Find where the given text appears and provide that cell's center as [X, Y] coordinate. 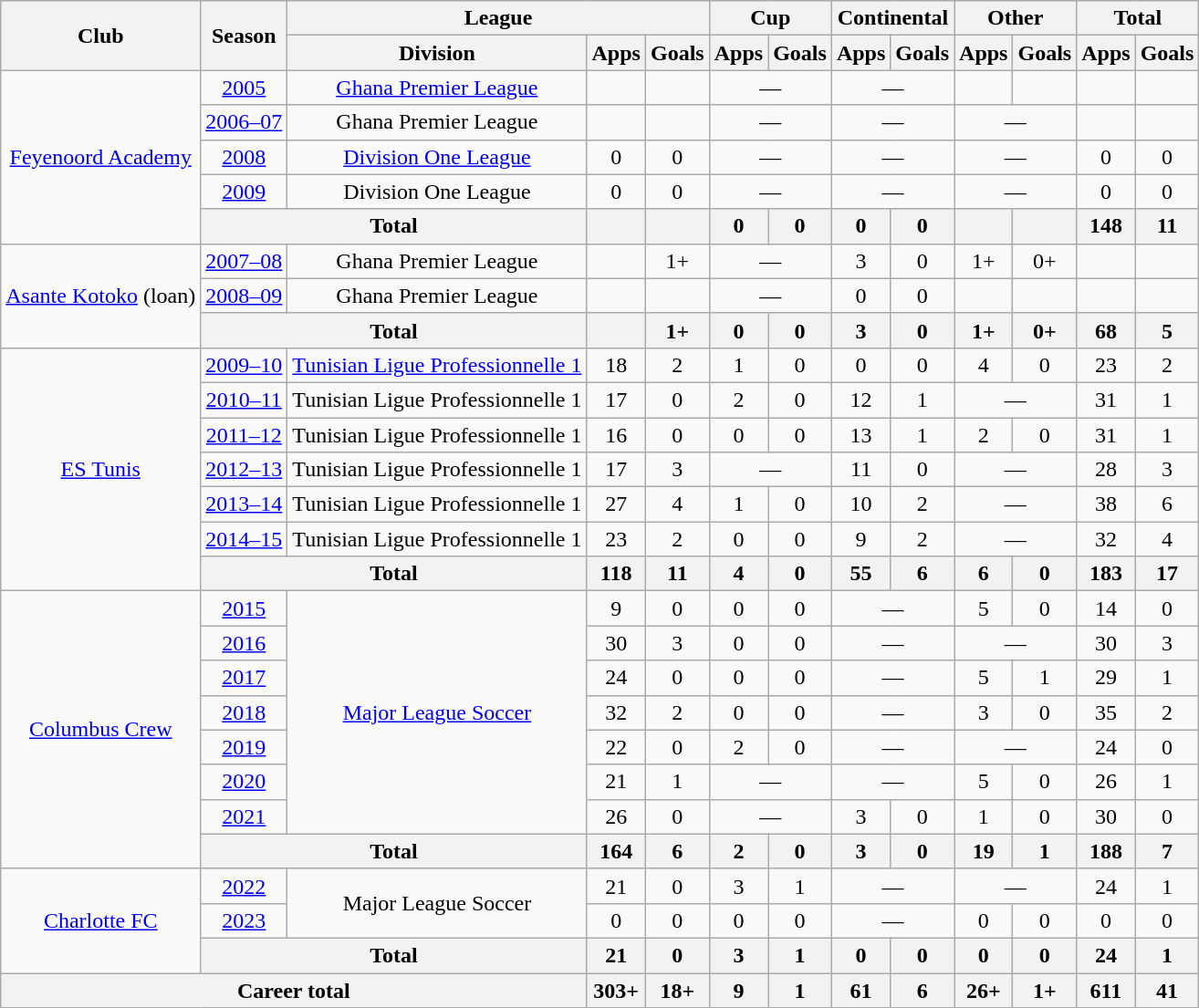
League [498, 18]
2005 [245, 88]
Continental [892, 18]
2007–08 [245, 261]
Charlotte FC [100, 920]
2021 [245, 816]
2011–12 [245, 435]
10 [860, 504]
14 [1106, 608]
41 [1167, 990]
35 [1106, 712]
2015 [245, 608]
55 [860, 574]
7 [1167, 851]
2013–14 [245, 504]
18+ [677, 990]
Other [1016, 18]
18 [616, 365]
28 [1106, 470]
2019 [245, 747]
38 [1106, 504]
2006–07 [245, 122]
2018 [245, 712]
16 [616, 435]
2023 [245, 920]
2008–09 [245, 296]
2016 [245, 643]
Columbus Crew [100, 730]
22 [616, 747]
164 [616, 851]
19 [984, 851]
188 [1106, 851]
2008 [245, 157]
12 [860, 400]
27 [616, 504]
ES Tunis [100, 469]
2017 [245, 678]
Cup [770, 18]
Career total [294, 990]
611 [1106, 990]
2010–11 [245, 400]
26+ [984, 990]
303+ [616, 990]
29 [1106, 678]
Season [245, 36]
Asante Kotoko (loan) [100, 296]
148 [1106, 226]
61 [860, 990]
2009 [245, 192]
Division [437, 53]
2012–13 [245, 470]
118 [616, 574]
68 [1106, 330]
183 [1106, 574]
2014–15 [245, 539]
Club [100, 36]
2020 [245, 782]
2022 [245, 886]
2009–10 [245, 365]
13 [860, 435]
Feyenoord Academy [100, 157]
